Provide the [X, Y] coordinate of the cell's center where the given text is located.  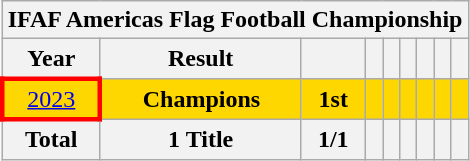
1st [333, 98]
1/1 [333, 139]
Champions [200, 98]
1 Title [200, 139]
2023 [51, 98]
IFAF Americas Flag Football Championship [235, 20]
Year [51, 59]
Result [200, 59]
Total [51, 139]
